Identify which cell holds the provided text, then report its (x, y) central coordinate. 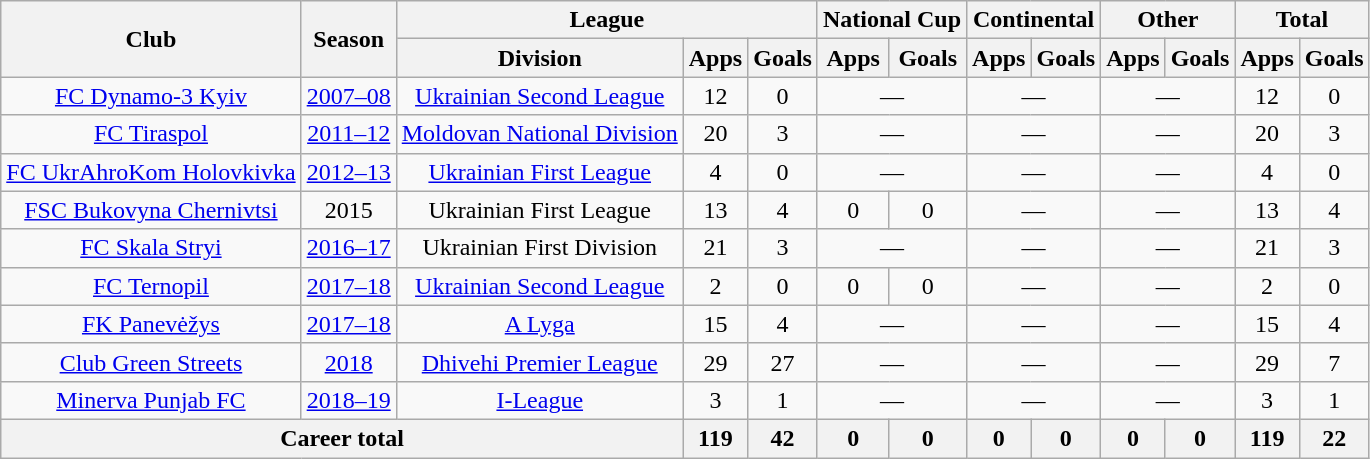
FC Ternopil (151, 286)
FK Panevėžys (151, 324)
42 (783, 438)
Minerva Punjab FC (151, 400)
2018–19 (348, 400)
FC Tiraspol (151, 134)
2012–13 (348, 172)
2007–08 (348, 96)
Season (348, 39)
FC UkrAhroKom Holovkivka (151, 172)
League (606, 20)
22 (1334, 438)
2018 (348, 362)
2011–12 (348, 134)
2016–17 (348, 248)
FC Dynamo-3 Kyiv (151, 96)
National Cup (892, 20)
Career total (342, 438)
7 (1334, 362)
Total (1302, 20)
Other (1168, 20)
FSC Bukovyna Chernivtsi (151, 210)
27 (783, 362)
Club (151, 39)
A Lyga (540, 324)
Continental (1034, 20)
FC Skala Stryi (151, 248)
2015 (348, 210)
Ukrainian First Division (540, 248)
Moldovan National Division (540, 134)
Dhivehi Premier League (540, 362)
I-League (540, 400)
Division (540, 58)
Club Green Streets (151, 362)
